Pinpoint the cell where the given text exists, returning its (X, Y) midpoint coordinate. 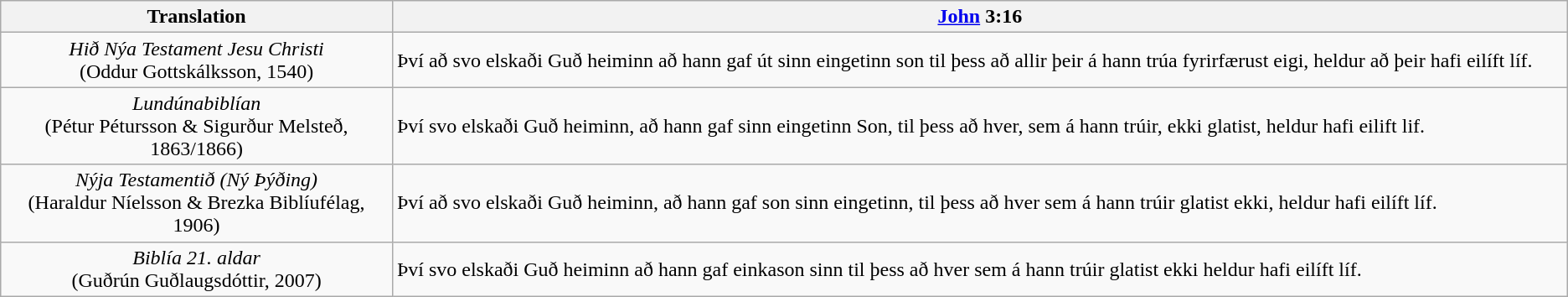
Því svo elskaði Guð heiminn að hann gaf einkason sinn til þess að hver sem á hann trúir glatist ekki heldur hafi eilíft líf. (980, 268)
Því að svo elskaði Guð heiminn að hann gaf út sinn eingetinn son til þess að allir þeir á hann trúa fyrirfærust eigi, heldur að þeir hafi eilíft líf. (980, 60)
Lundúnabiblían(Pétur Pétursson & Sigurður Melsteð, 1863/1866) (197, 126)
Translation (197, 17)
Því svo elskaði Guð heiminn, að hann gaf sinn eingetinn Son, til þess að hver, sem á hann trúir, ekki glatist, heldur hafi eilift lif. (980, 126)
Hið Nýa Testament Jesu Christi(Oddur Gottskálksson, 1540) (197, 60)
Því að svo elskaði Guð heiminn, að hann gaf son sinn eingetinn, til þess að hver sem á hann trúir glatist ekki, heldur hafi eilíft líf. (980, 203)
Nýja Testamentið (Ný Þýðing)(Haraldur Níelsson & Brezka Biblíufélag, 1906) (197, 203)
John 3:16 (980, 17)
Biblía 21. aldar(Guðrún Guðlaugsdóttir, 2007) (197, 268)
